Capture the cell that displays the provided text and extract its [x, y] central coordinate. 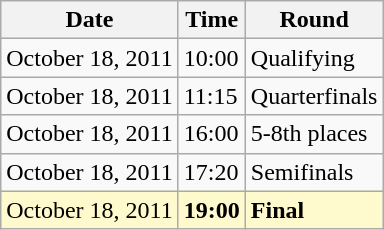
Final [314, 210]
Time [212, 20]
5-8th places [314, 134]
Quarterfinals [314, 96]
19:00 [212, 210]
Semifinals [314, 172]
11:15 [212, 96]
16:00 [212, 134]
Date [90, 20]
17:20 [212, 172]
Round [314, 20]
10:00 [212, 58]
Qualifying [314, 58]
